From the cell containing the given text, extract its center point as [x, y] coordinate. 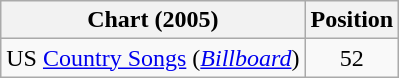
Position [352, 20]
Chart (2005) [153, 20]
52 [352, 58]
US Country Songs (Billboard) [153, 58]
